Pinpoint the cell where the given text exists, returning its [x, y] midpoint coordinate. 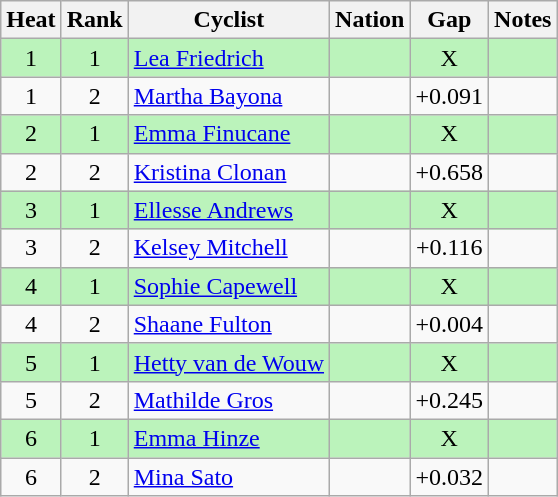
Lea Friedrich [228, 58]
+0.091 [450, 96]
+0.116 [450, 248]
Gap [450, 20]
Shaane Fulton [228, 324]
+0.245 [450, 400]
Sophie Capewell [228, 286]
Ellesse Andrews [228, 210]
Kelsey Mitchell [228, 248]
Emma Hinze [228, 438]
Rank [94, 20]
+0.004 [450, 324]
Cyclist [228, 20]
Notes [523, 20]
+0.658 [450, 172]
Kristina Clonan [228, 172]
Mathilde Gros [228, 400]
Martha Bayona [228, 96]
Hetty van de Wouw [228, 362]
+0.032 [450, 477]
Heat [31, 20]
Emma Finucane [228, 134]
Nation [370, 20]
Mina Sato [228, 477]
